From the cell containing the given text, extract its center point as (x, y) coordinate. 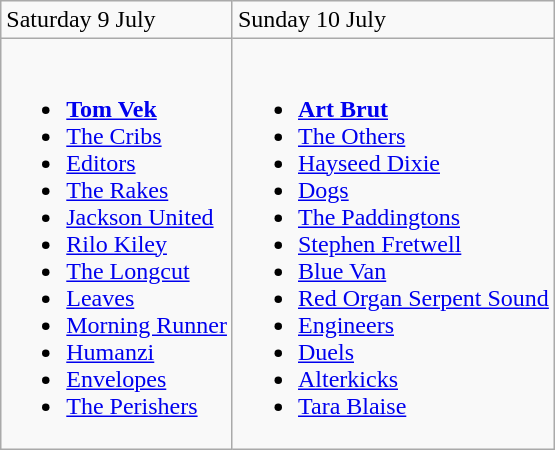
Saturday 9 July (117, 20)
Art BrutThe OthersHayseed DixieDogsThe PaddingtonsStephen FretwellBlue VanRed Organ Serpent SoundEngineersDuelsAlterkicksTara Blaise (393, 244)
Tom VekThe CribsEditorsThe RakesJackson UnitedRilo KileyThe LongcutLeavesMorning RunnerHumanziEnvelopesThe Perishers (117, 244)
Sunday 10 July (393, 20)
